Return the (X, Y) coordinate for the center point of the cell that contains the specified text.  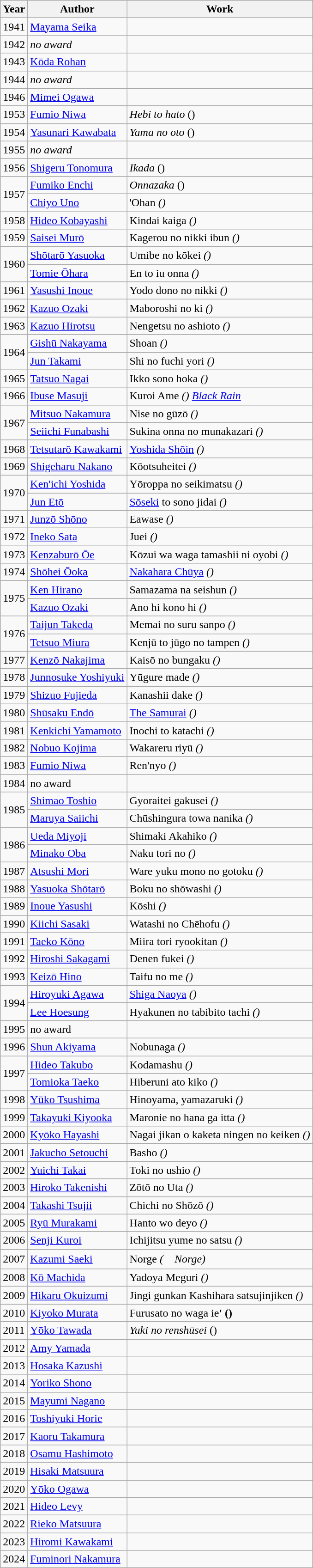
1996 (14, 1047)
1978 (14, 677)
Yuichi Takai (78, 1170)
Taijun Takeda (78, 625)
Toki no ushio () (220, 1170)
Inoue Yasushi (78, 906)
Chichi no Shōzō () (220, 1205)
1961 (14, 291)
Kaoru Takamura (78, 1436)
Taifu no me () (220, 976)
Memai no suru sanpo () (220, 625)
Yūgure made () (220, 677)
Ichijitsu yume no satsu () (220, 1240)
2017 (14, 1436)
Yoriko Shono (78, 1383)
1990 (14, 924)
Hiromi Kawakami (78, 1542)
1960 (14, 264)
Mayama Seika (78, 27)
1987 (14, 871)
Hideo Kobayashi (78, 220)
Kuroi Ame () Black Rain (220, 396)
2015 (14, 1401)
1975 (14, 598)
The Samurai () (220, 713)
Ikada () (220, 167)
Fuminori Nakamura (78, 1559)
Hosaka Kazushi (78, 1366)
1998 (14, 1100)
Yadoya Meguri () (220, 1278)
1997 (14, 1073)
Tomie Ōhara (78, 273)
Taeko Kōno (78, 941)
Tetsuo Miura (78, 642)
Hiroshi Sakagami (78, 959)
1993 (14, 976)
1962 (14, 308)
1991 (14, 941)
2011 (14, 1330)
Hanto wo deyo () (220, 1223)
Yasunari Kawabata (78, 132)
1989 (14, 906)
2010 (14, 1313)
Shiga Naoya () (220, 994)
Minako Oba (78, 854)
Kazuo Hirotsu (78, 326)
Jun Etō (78, 501)
Chūshingura towa nanika () (220, 818)
1970 (14, 493)
Tetsutarō Kawakami (78, 449)
Shūsaku Endō (78, 713)
Jun Takami (78, 361)
Gishū Nakayama (78, 343)
Yasuoka Shōtarō (78, 889)
Chiyo Uno (78, 202)
Hideo Takubo (78, 1064)
Mitsuo Nakamura (78, 414)
Naku tori no () (220, 854)
1981 (14, 730)
1992 (14, 959)
Shimaki Akahiko () (220, 836)
Saisei Murō (78, 238)
1946 (14, 97)
2007 (14, 1259)
Year (14, 9)
Mayumi Nagano (78, 1401)
Hiberuni ato kiko () (220, 1082)
Yasushi Inoue (78, 291)
Shōtarō Yasuoka (78, 256)
Furusato no waga ie' () (220, 1313)
Ryū Murakami (78, 1223)
Juei () (220, 537)
Hebi to hato () (220, 115)
1995 (14, 1029)
2006 (14, 1240)
Maronie no hana ga itta () (220, 1117)
2004 (14, 1205)
1944 (14, 79)
1954 (14, 132)
Mimei Ogawa (78, 97)
Shōhei Ōoka (78, 572)
2019 (14, 1471)
Ken Hirano (78, 590)
2001 (14, 1153)
1974 (14, 572)
2008 (14, 1278)
Maruya Saiichi (78, 818)
1976 (14, 634)
2021 (14, 1507)
Nakahara Chūya () (220, 572)
Hyakunen no tabibito tachi () (220, 1012)
2005 (14, 1223)
1953 (14, 115)
1979 (14, 695)
2024 (14, 1559)
Hisaki Matsuura (78, 1471)
Watashi no Chēhofu () (220, 924)
Nobunaga () (220, 1047)
Hinoyama, yamazaruki () (220, 1100)
Yūko Tsushima (78, 1100)
Takayuki Kiyooka (78, 1117)
Tatsuo Nagai (78, 378)
1994 (14, 1003)
Author (78, 9)
Kodamashu () (220, 1064)
Seiichi Funabashi (78, 431)
Toshiyuki Horie (78, 1418)
Atsushi Mori (78, 871)
1941 (14, 27)
1977 (14, 660)
1968 (14, 449)
Fumiko Enchi (78, 185)
Kaisō no bungaku () (220, 660)
1964 (14, 352)
Hiroyuki Agawa (78, 994)
Ibuse Masuji (78, 396)
Shun Akiyama (78, 1047)
Kiichi Sasaki (78, 924)
Junnosuke Yoshiyuki (78, 677)
Gyoraitei gakusei () (220, 801)
Hideo Levy (78, 1507)
Nagai jikan o kaketa ningen no keiken () (220, 1135)
Denen fukei () (220, 959)
1973 (14, 555)
Wakareru riyū () (220, 748)
Zōtō no Uta () (220, 1188)
1942 (14, 44)
Rieko Matsuura (78, 1524)
2023 (14, 1542)
1982 (14, 748)
Kōotsuheitei () (220, 466)
1963 (14, 326)
'Ohan () (220, 202)
Shizuo Fujieda (78, 695)
2003 (14, 1188)
Yōko Ogawa (78, 1489)
Yōroppa no seikimatsu () (220, 484)
2013 (14, 1366)
Boku no shōwashi () (220, 889)
Kanashii dake () (220, 695)
Kō Machida (78, 1278)
Sōseki to sono jidai () (220, 501)
Ikko sono hoka () (220, 378)
Shigeru Tonomura (78, 167)
2016 (14, 1418)
Yodo dono no nikki () (220, 291)
1983 (14, 765)
Kyōko Hayashi (78, 1135)
1956 (14, 167)
Ano hi kono hi () (220, 607)
Inochi to katachi () (220, 730)
Norge ( Norge) (220, 1259)
2012 (14, 1348)
Junzō Shōno (78, 519)
Shoan () (220, 343)
Hiroko Takenishi (78, 1188)
Sukina onna no munakazari () (220, 431)
1985 (14, 810)
1999 (14, 1117)
1967 (14, 422)
Kindai kaiga () (220, 220)
Ueda Miyoji (78, 836)
1965 (14, 378)
Nobuo Kojima (78, 748)
Ren'nyo () (220, 765)
2002 (14, 1170)
Kenzō Nakajima (78, 660)
1969 (14, 466)
Kiyoko Murata (78, 1313)
1984 (14, 783)
1943 (14, 62)
Amy Yamada (78, 1348)
1955 (14, 150)
Yōko Tawada (78, 1330)
Kenjū to jūgo no tampen () (220, 642)
Takashi Tsujii (78, 1205)
2020 (14, 1489)
Yoshida Shōin () (220, 449)
Kenkichi Yamamoto (78, 730)
En to iu onna () (220, 273)
Keizō Hino (78, 976)
2022 (14, 1524)
Shi no fuchi yori () (220, 361)
Nise no gūzō () (220, 414)
Jakucho Setouchi (78, 1153)
1988 (14, 889)
Jingi gunkan Kashihara satsujinjiken () (220, 1295)
Kazumi Saeki (78, 1259)
1980 (14, 713)
Maboroshi no ki () (220, 308)
Senji Kuroi (78, 1240)
Ken'ichi Yoshida (78, 484)
1957 (14, 194)
1966 (14, 396)
Shigeharu Nakano (78, 466)
Yuki no renshūsei () (220, 1330)
1971 (14, 519)
Osamu Hashimoto (78, 1453)
Nengetsu no ashioto () (220, 326)
Ineko Sata (78, 537)
Work (220, 9)
Basho () (220, 1153)
1958 (14, 220)
Miira tori ryookitan () (220, 941)
Samazama na seishun () (220, 590)
2014 (14, 1383)
Kōshi () (220, 906)
Lee Hoesung (78, 1012)
Kagerou no nikki ibun () (220, 238)
Tomioka Taeko (78, 1082)
Kōda Rohan (78, 62)
2018 (14, 1453)
1986 (14, 845)
Onnazaka () (220, 185)
2009 (14, 1295)
Yama no oto () (220, 132)
Eawase () (220, 519)
Kōzui wa waga tamashii ni oyobi () (220, 555)
Shimao Toshio (78, 801)
2000 (14, 1135)
Umibe no kōkei () (220, 256)
1972 (14, 537)
Ware yuku mono no gotoku () (220, 871)
Hikaru Okuizumi (78, 1295)
Kenzaburō Ōe (78, 555)
1959 (14, 238)
